Identify which cell holds the provided text, then report its [x, y] central coordinate. 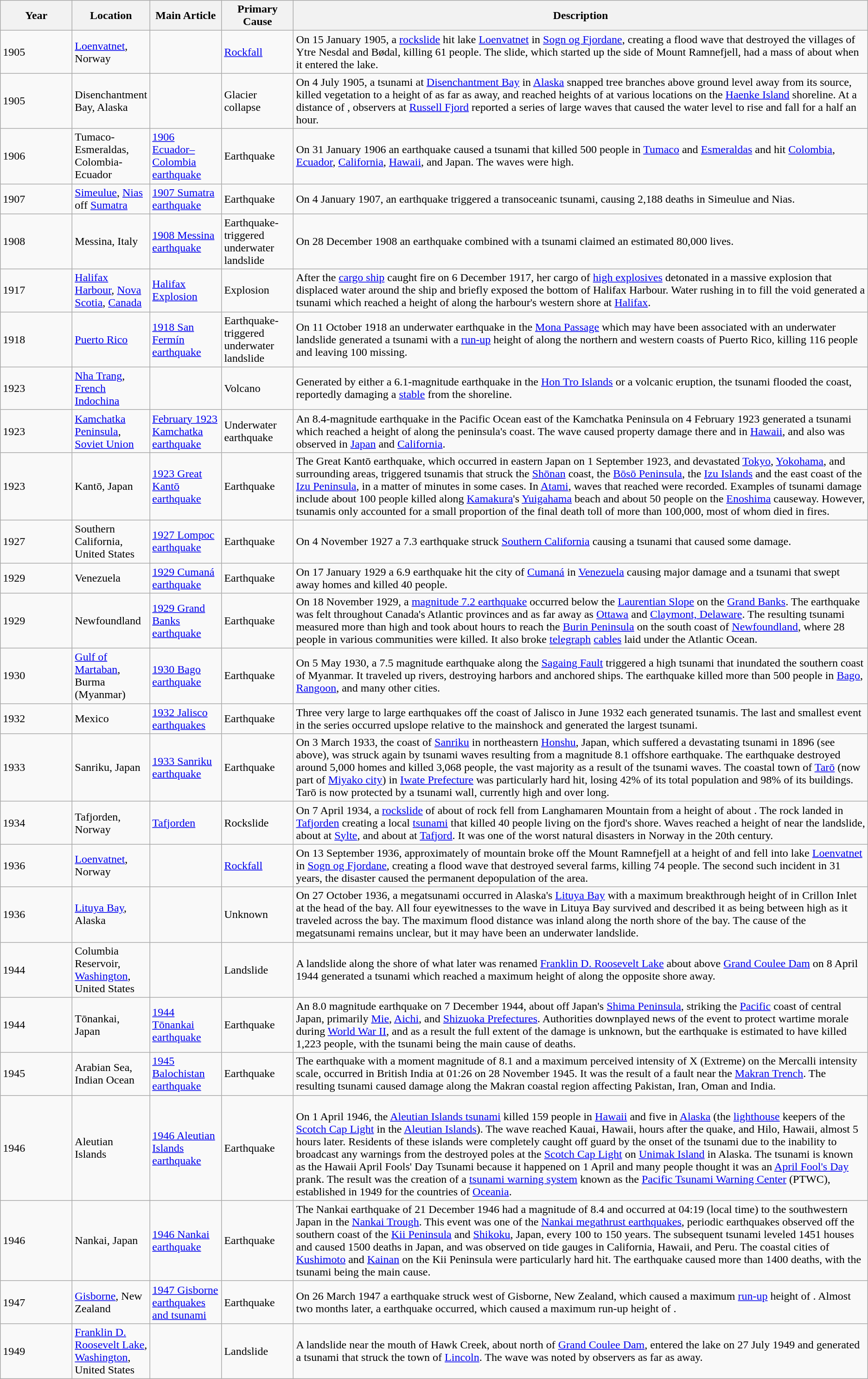
1933 Sanriku earthquake [185, 768]
Nankai, Japan [111, 1240]
1946 Aleutian Islands earthquake [185, 1148]
1929 Cumaná earthquake [185, 578]
Newfoundland [111, 621]
Mexico [111, 719]
1949 [36, 1351]
Description [581, 16]
1945 Balochistan earthquake [185, 1074]
Halifax Explosion [185, 290]
Primary Cause [258, 16]
Kantō, Japan [111, 486]
On 28 December 1908 an earthquake combined with a tsunami claimed an estimated 80,000 lives. [581, 241]
1932 [36, 719]
Location [111, 16]
Arabian Sea, Indian Ocean [111, 1074]
1917 [36, 290]
February 1923 Kamchatka earthquake [185, 431]
Tōnankai, Japan [111, 1025]
1946 Nankai earthquake [185, 1240]
1907 Sumatra earthquake [185, 199]
1932 Jalisco earthquakes [185, 719]
Rockslide [258, 823]
Tafjorden, Norway [111, 823]
1947 Gisborne earthquakes and tsunami [185, 1302]
On 4 January 1907, an earthquake triggered a transoceanic tsunami, causing 2,188 deaths in Simeulue and Nias. [581, 199]
1930 Bago earthquake [185, 676]
1927 [36, 541]
1927 Lompoc earthquake [185, 541]
Underwater earthquake [258, 431]
1945 [36, 1074]
1907 [36, 199]
1933 [36, 768]
Aleutian Islands [111, 1148]
1934 [36, 823]
Sanriku, Japan [111, 768]
Columbia Reservoir, Washington, United States [111, 969]
Unknown [258, 915]
1947 [36, 1302]
Tafjorden [185, 823]
1906 Ecuador–Colombia earthquake [185, 156]
Year [36, 16]
Nha Trang, French Indochina [111, 388]
Volcano [258, 388]
Gisborne, New Zealand [111, 1302]
Main Article [185, 16]
1918 San Fermín earthquake [185, 340]
1906 [36, 156]
Tumaco-Esmeraldas, Colombia-Ecuador [111, 156]
1944 Tōnankai earthquake [185, 1025]
1908 [36, 241]
1930 [36, 676]
Simeulue, Nias off Sumatra [111, 199]
Kamchatka Peninsula, Soviet Union [111, 431]
1918 [36, 340]
Puerto Rico [111, 340]
Glacier collapse [258, 101]
Disenchantment Bay, Alaska [111, 101]
Gulf of Martaban, Burma (Myanmar) [111, 676]
Messina, Italy [111, 241]
Franklin D. Roosevelt Lake, Washington, United States [111, 1351]
On 4 November 1927 a 7.3 earthquake struck Southern California causing a tsunami that caused some damage. [581, 541]
1923 Great Kantō earthquake [185, 486]
1929 Grand Banks earthquake [185, 621]
Halifax Harbour, Nova Scotia, Canada [111, 290]
Explosion [258, 290]
Southern California, United States [111, 541]
1908 Messina earthquake [185, 241]
Lituya Bay, Alaska [111, 915]
Venezuela [111, 578]
